Scan for the cell matching the given text and deliver its (X, Y) coordinate at center. 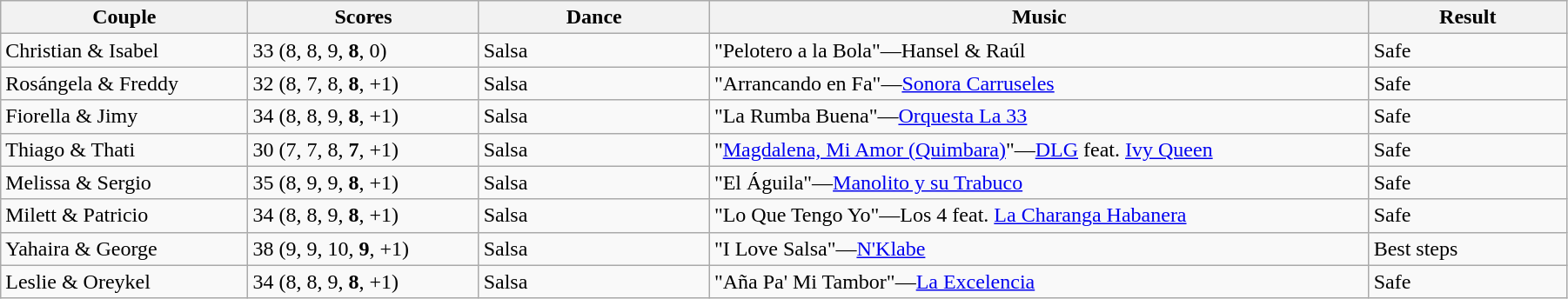
30 (7, 7, 8, 7, +1) (364, 149)
"Pelotero a la Bola"—Hansel & Raúl (1039, 50)
33 (8, 8, 9, 8, 0) (364, 50)
"El Águila"—Manolito y su Trabuco (1039, 183)
Dance (593, 17)
35 (8, 9, 9, 8, +1) (364, 183)
Rosángela & Freddy (124, 83)
Couple (124, 17)
Result (1467, 17)
Best steps (1467, 249)
Christian & Isabel (124, 50)
"Magdalena, Mi Amor (Quimbara)"—DLG feat. Ivy Queen (1039, 149)
Yahaira & George (124, 249)
Thiago & Thati (124, 149)
32 (8, 7, 8, 8, +1) (364, 83)
Fiorella & Jimy (124, 116)
Scores (364, 17)
38 (9, 9, 10, 9, +1) (364, 249)
"Arrancando en Fa"—Sonora Carruseles (1039, 83)
"I Love Salsa"—N'Klabe (1039, 249)
Milett & Patricio (124, 216)
"Aña Pa' Mi Tambor"—La Excelencia (1039, 282)
"La Rumba Buena"—Orquesta La 33 (1039, 116)
Music (1039, 17)
Melissa & Sergio (124, 183)
"Lo Que Tengo Yo"—Los 4 feat. La Charanga Habanera (1039, 216)
Leslie & Oreykel (124, 282)
